For the text-containing cell, return its midpoint in (x, y) coordinate format. 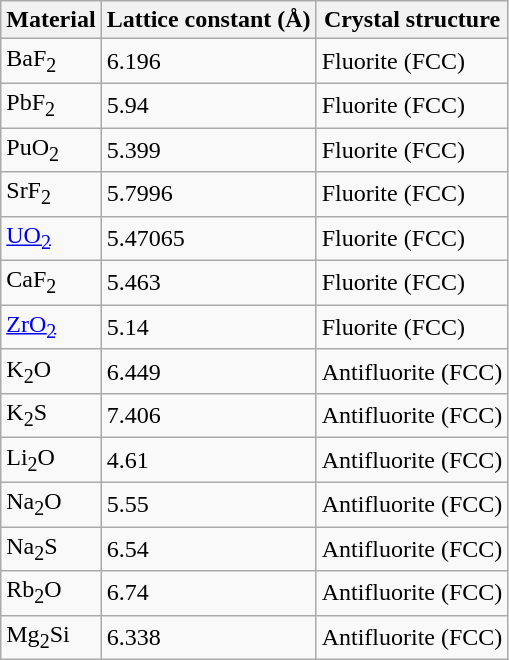
7.406 (208, 416)
6.338 (208, 637)
PuO2 (51, 150)
Mg2Si (51, 637)
5.55 (208, 504)
SrF2 (51, 194)
4.61 (208, 460)
5.47065 (208, 238)
6.54 (208, 549)
6.449 (208, 371)
UO2 (51, 238)
5.7996 (208, 194)
Na2O (51, 504)
BaF2 (51, 61)
K2O (51, 371)
Li2O (51, 460)
ZrO2 (51, 327)
Crystal structure (412, 20)
Na2S (51, 549)
CaF2 (51, 283)
K2S (51, 416)
PbF2 (51, 105)
5.399 (208, 150)
6.74 (208, 593)
Material (51, 20)
6.196 (208, 61)
Rb2O (51, 593)
5.14 (208, 327)
5.94 (208, 105)
5.463 (208, 283)
Lattice constant (Å) (208, 20)
